Search for the cell housing the specified text and yield its [x, y] center coordinate. 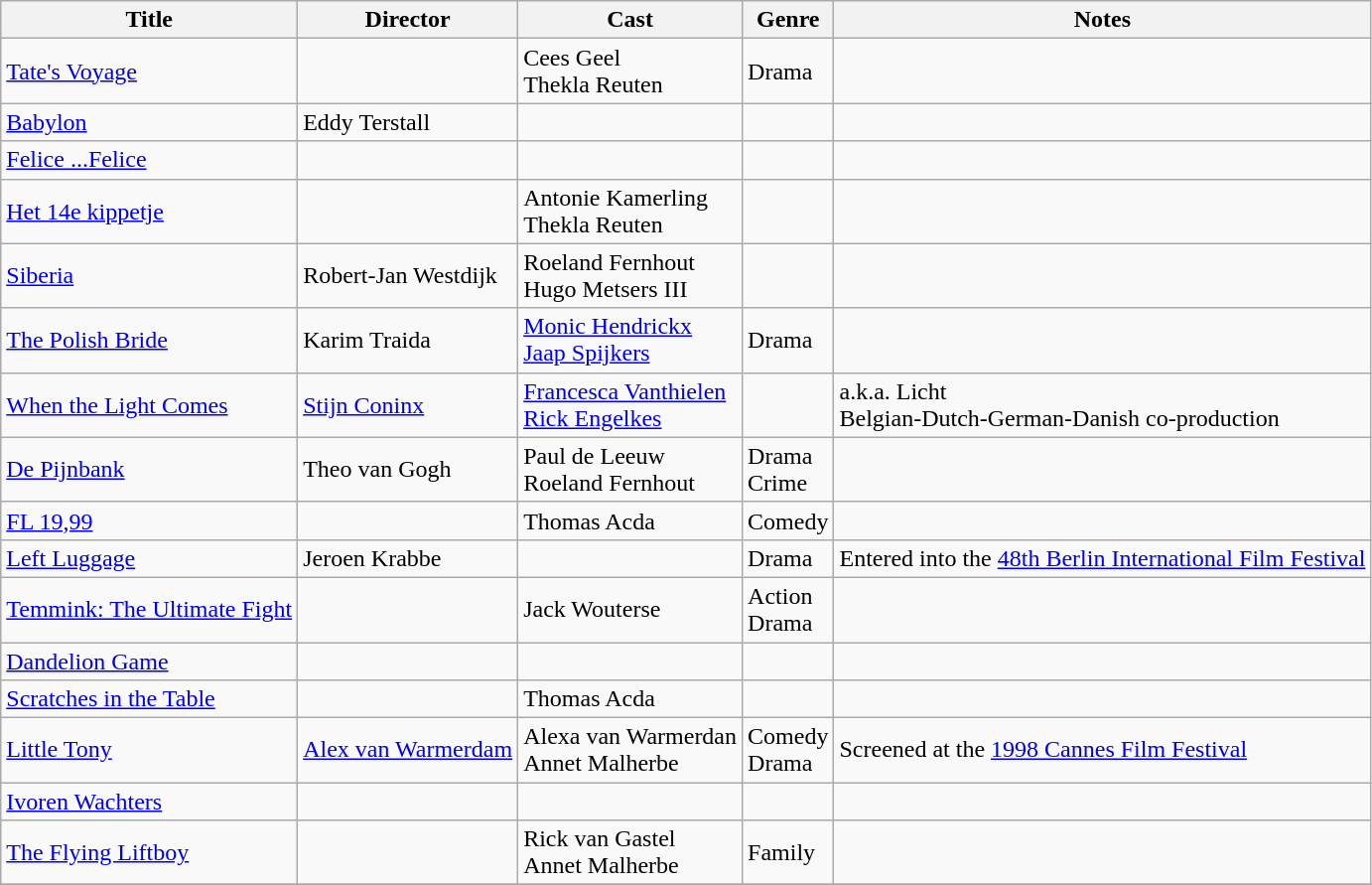
ComedyDrama [788, 751]
Ivoren Wachters [149, 802]
Karim Traida [408, 340]
Title [149, 20]
Entered into the 48th Berlin International Film Festival [1102, 558]
a.k.a. LichtBelgian-Dutch-German-Danish co-production [1102, 405]
Theo van Gogh [408, 469]
Robert-Jan Westdijk [408, 276]
Eddy Terstall [408, 122]
Director [408, 20]
Babylon [149, 122]
Roeland FernhoutHugo Metsers III [630, 276]
Alex van Warmerdam [408, 751]
When the Light Comes [149, 405]
The Polish Bride [149, 340]
Monic HendrickxJaap Spijkers [630, 340]
ActionDrama [788, 610]
De Pijnbank [149, 469]
Cast [630, 20]
FL 19,99 [149, 520]
Temmink: The Ultimate Fight [149, 610]
Scratches in the Table [149, 699]
Comedy [788, 520]
Family [788, 852]
The Flying Liftboy [149, 852]
DramaCrime [788, 469]
Screened at the 1998 Cannes Film Festival [1102, 751]
Tate's Voyage [149, 72]
Het 14e kippetje [149, 211]
Paul de LeeuwRoeland Fernhout [630, 469]
Rick van GastelAnnet Malherbe [630, 852]
Left Luggage [149, 558]
Genre [788, 20]
Jack Wouterse [630, 610]
Jeroen Krabbe [408, 558]
Antonie KamerlingThekla Reuten [630, 211]
Little Tony [149, 751]
Stijn Coninx [408, 405]
Felice ...Felice [149, 160]
Cees GeelThekla Reuten [630, 72]
Siberia [149, 276]
Francesca VanthielenRick Engelkes [630, 405]
Dandelion Game [149, 661]
Notes [1102, 20]
Alexa van WarmerdanAnnet Malherbe [630, 751]
